From the cell containing the given text, extract its center point as (x, y) coordinate. 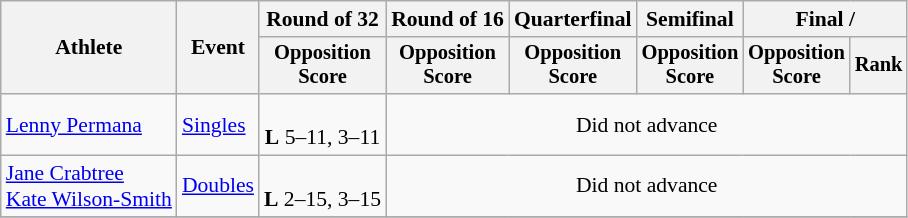
Round of 16 (448, 19)
Jane CrabtreeKate Wilson-Smith (89, 186)
Rank (879, 66)
L 2–15, 3–15 (322, 186)
Event (218, 48)
Doubles (218, 186)
Lenny Permana (89, 124)
Final / (825, 19)
Round of 32 (322, 19)
Semifinal (690, 19)
Athlete (89, 48)
Singles (218, 124)
L 5–11, 3–11 (322, 124)
Quarterfinal (573, 19)
